Locate the cell with the specified text and output its [X, Y] center coordinate. 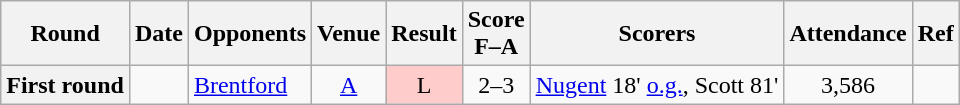
A [349, 85]
First round [66, 85]
Opponents [250, 34]
Result [424, 34]
Brentford [250, 85]
Date [158, 34]
Scorers [657, 34]
L [424, 85]
2–3 [496, 85]
ScoreF–A [496, 34]
Nugent 18' o.g., Scott 81' [657, 85]
Ref [936, 34]
Round [66, 34]
Venue [349, 34]
3,586 [848, 85]
Attendance [848, 34]
